Capture the cell that displays the provided text and extract its [X, Y] central coordinate. 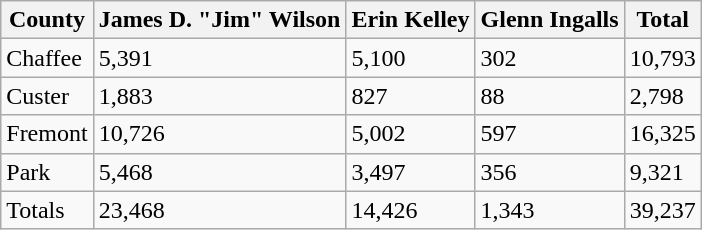
James D. "Jim" Wilson [220, 20]
23,468 [220, 210]
827 [410, 96]
10,793 [662, 58]
Glenn Ingalls [550, 20]
5,391 [220, 58]
5,100 [410, 58]
Fremont [47, 134]
5,468 [220, 172]
1,883 [220, 96]
14,426 [410, 210]
302 [550, 58]
356 [550, 172]
9,321 [662, 172]
88 [550, 96]
2,798 [662, 96]
16,325 [662, 134]
Erin Kelley [410, 20]
39,237 [662, 210]
3,497 [410, 172]
County [47, 20]
Total [662, 20]
Custer [47, 96]
5,002 [410, 134]
Park [47, 172]
597 [550, 134]
1,343 [550, 210]
10,726 [220, 134]
Totals [47, 210]
Chaffee [47, 58]
